Capture the cell that displays the provided text and extract its (x, y) central coordinate. 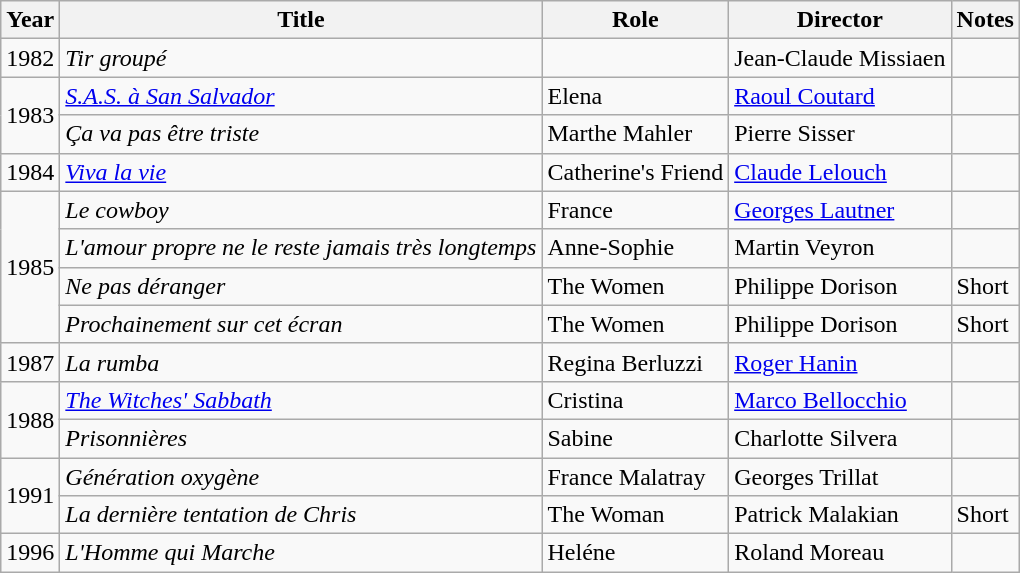
Year (30, 20)
Pierre Sisser (840, 134)
Martin Veyron (840, 248)
Prisonnières (301, 438)
Role (636, 20)
Anne-Sophie (636, 248)
The Witches' Sabbath (301, 400)
1991 (30, 496)
Elena (636, 96)
Raoul Coutard (840, 96)
Charlotte Silvera (840, 438)
Sabine (636, 438)
S.A.S. à San Salvador (301, 96)
1982 (30, 58)
Roland Moreau (840, 553)
Director (840, 20)
1985 (30, 267)
1983 (30, 115)
Le cowboy (301, 210)
1987 (30, 362)
Heléne (636, 553)
1988 (30, 419)
Ça va pas être triste (301, 134)
1996 (30, 553)
Georges Trillat (840, 477)
France Malatray (636, 477)
Prochainement sur cet écran (301, 324)
Marthe Mahler (636, 134)
Génération oxygène (301, 477)
Catherine's Friend (636, 172)
Tir groupé (301, 58)
L'amour propre ne le reste jamais très longtemps (301, 248)
The Woman (636, 515)
Cristina (636, 400)
Claude Lelouch (840, 172)
Viva la vie (301, 172)
1984 (30, 172)
Roger Hanin (840, 362)
L'Homme qui Marche (301, 553)
La rumba (301, 362)
Regina Berluzzi (636, 362)
Notes (985, 20)
La dernière tentation de Chris (301, 515)
Patrick Malakian (840, 515)
France (636, 210)
Title (301, 20)
Jean-Claude Missiaen (840, 58)
Marco Bellocchio (840, 400)
Georges Lautner (840, 210)
Ne pas déranger (301, 286)
